Provide the [X, Y] coordinate of the cell's center where the given text is located.  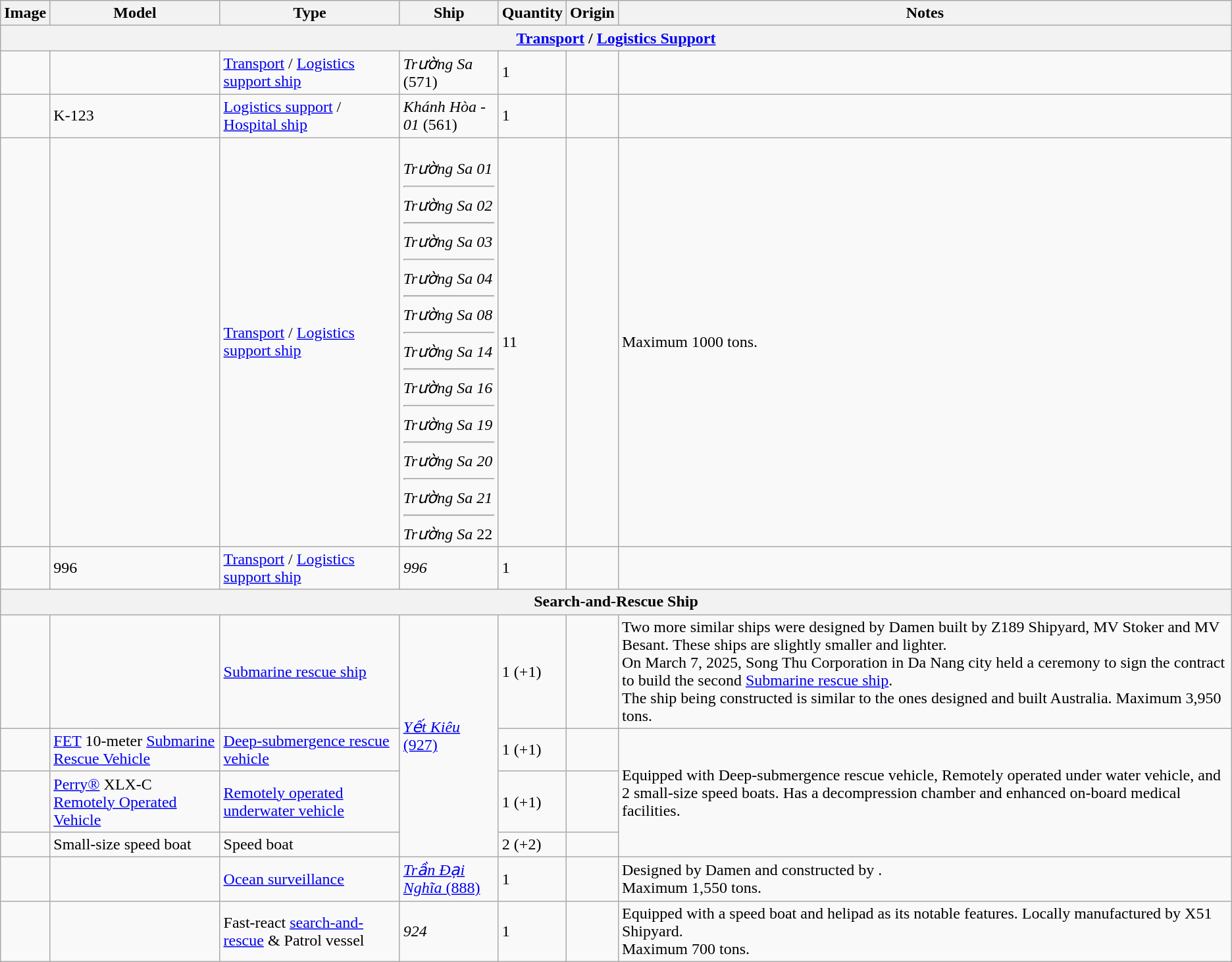
Small-size speed boat [135, 844]
Search-and-Rescue Ship [616, 602]
Speed boat [309, 844]
Quantity [532, 13]
Designed by Damen and constructed by .Maximum 1,550 tons. [925, 878]
Maximum 1000 tons. [925, 342]
2 (+2) [532, 844]
Equipped with a speed boat and helipad as its notable features. Locally manufactured by X51 Shipyard.Maximum 700 tons. [925, 931]
Image [25, 13]
Trường Sa (571) [449, 72]
Logistics support / Hospital ship [309, 116]
Submarine rescue ship [309, 672]
924 [449, 931]
Trần Đại Nghĩa (888) [449, 878]
Origin [592, 13]
Deep-submergence rescue vehicle [309, 749]
Khánh Hòa - 01 (561) [449, 116]
Type [309, 13]
K-123 [135, 116]
Remotely operated underwater vehicle [309, 801]
11 [532, 342]
Yết Kiêu (927) [449, 735]
Perry® XLX-C Remotely Operated Vehicle [135, 801]
Fast-react search-and-rescue & Patrol vessel [309, 931]
Model [135, 13]
Notes [925, 13]
FET 10-meter Submarine Rescue Vehicle [135, 749]
Ocean surveillance [309, 878]
Trường Sa 01Trường Sa 02Trường Sa 03Trường Sa 04Trường Sa 08Trường Sa 14Trường Sa 16Trường Sa 19Trường Sa 20Trường Sa 21Trường Sa 22 [449, 342]
Ship [449, 13]
Transport / Logistics Support [616, 38]
